Detect which cell encompasses the target text, then output its [X, Y] center coordinate. 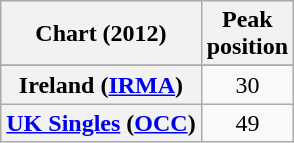
UK Singles (OCC) [101, 123]
Peakposition [247, 34]
Chart (2012) [101, 34]
30 [247, 85]
Ireland (IRMA) [101, 85]
49 [247, 123]
